Return the [x, y] coordinate for the center point of the cell that contains the specified text.  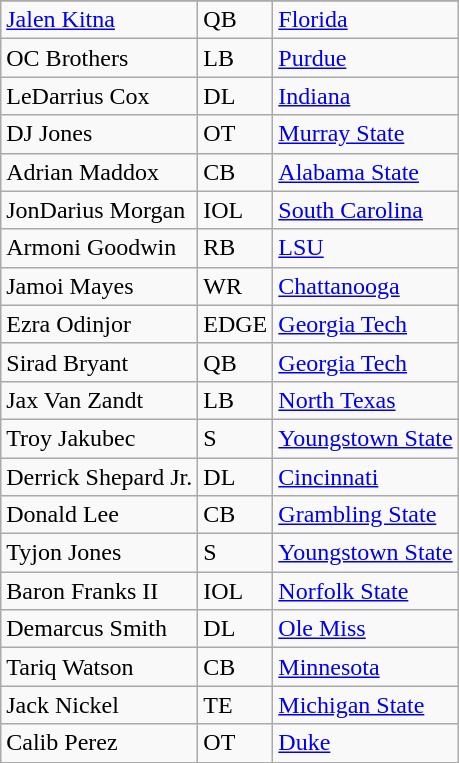
Ezra Odinjor [100, 324]
Armoni Goodwin [100, 248]
Duke [366, 743]
Murray State [366, 134]
Jack Nickel [100, 705]
JonDarius Morgan [100, 210]
South Carolina [366, 210]
Chattanooga [366, 286]
Jamoi Mayes [100, 286]
Florida [366, 20]
Cincinnati [366, 477]
Sirad Bryant [100, 362]
Jax Van Zandt [100, 400]
Troy Jakubec [100, 438]
LeDarrius Cox [100, 96]
Baron Franks II [100, 591]
Adrian Maddox [100, 172]
Minnesota [366, 667]
North Texas [366, 400]
Tariq Watson [100, 667]
Norfolk State [366, 591]
WR [236, 286]
LSU [366, 248]
Demarcus Smith [100, 629]
Indiana [366, 96]
Grambling State [366, 515]
Ole Miss [366, 629]
Alabama State [366, 172]
TE [236, 705]
RB [236, 248]
OC Brothers [100, 58]
Tyjon Jones [100, 553]
Jalen Kitna [100, 20]
Derrick Shepard Jr. [100, 477]
Purdue [366, 58]
EDGE [236, 324]
Michigan State [366, 705]
DJ Jones [100, 134]
Calib Perez [100, 743]
Donald Lee [100, 515]
